Return [X, Y] of the center of cell containing provided text 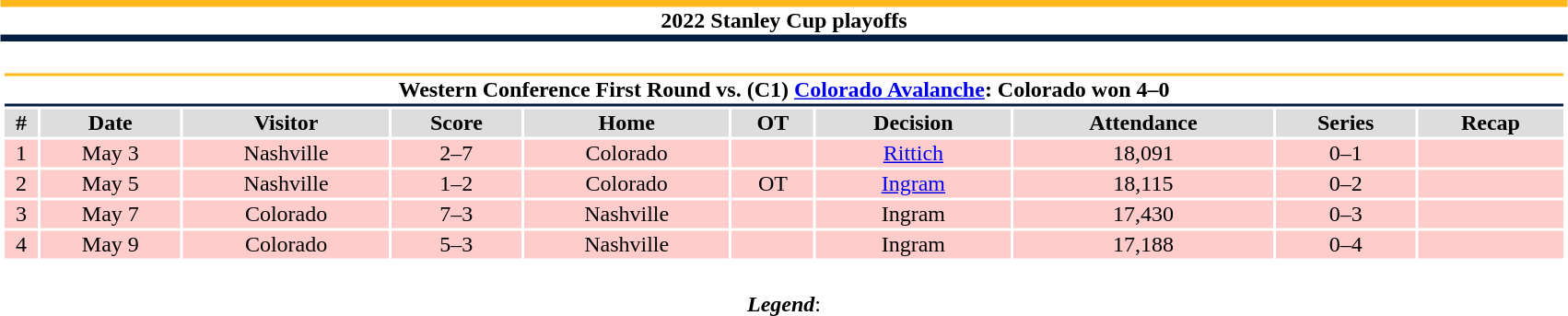
0–3 [1345, 215]
Date [111, 123]
1–2 [457, 183]
May 9 [111, 244]
1 [20, 154]
0–2 [1345, 183]
7–3 [457, 215]
Attendance [1144, 123]
# [20, 123]
Visitor [286, 123]
18,115 [1144, 183]
18,091 [1144, 154]
May 5 [111, 183]
17,430 [1144, 215]
Western Conference First Round vs. (C1) Colorado Avalanche: Colorado won 4–0 [783, 90]
Rittich [914, 154]
Decision [914, 123]
Home [626, 123]
0–4 [1345, 244]
2 [20, 183]
0–1 [1345, 154]
May 7 [111, 215]
Score [457, 123]
4 [20, 244]
5–3 [457, 244]
2–7 [457, 154]
2022 Stanley Cup playoffs [784, 20]
17,188 [1144, 244]
May 3 [111, 154]
Recap [1491, 123]
3 [20, 215]
Series [1345, 123]
